Determine the [x, y] coordinate at the center of the cell enclosing the given text.  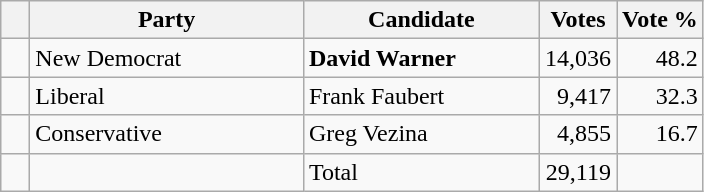
Vote % [660, 20]
Votes [578, 20]
16.7 [660, 134]
Greg Vezina [421, 134]
Conservative [167, 134]
9,417 [578, 96]
Frank Faubert [421, 96]
New Democrat [167, 58]
Party [167, 20]
32.3 [660, 96]
4,855 [578, 134]
48.2 [660, 58]
David Warner [421, 58]
14,036 [578, 58]
Total [421, 172]
Liberal [167, 96]
Candidate [421, 20]
29,119 [578, 172]
